For the text-containing cell, return its midpoint in (x, y) coordinate format. 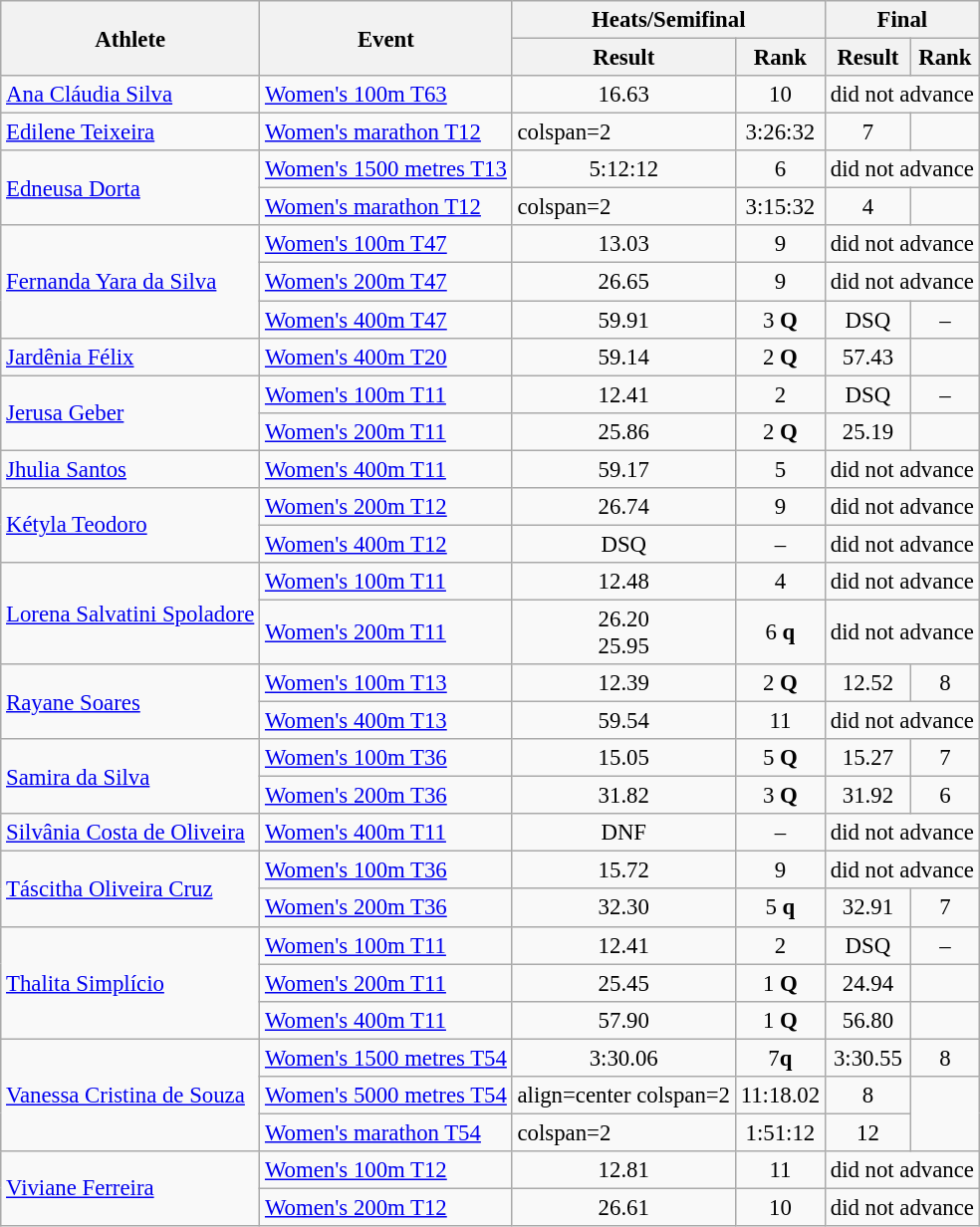
Final (902, 20)
26.2025.95 (623, 631)
Samira da Silva (130, 777)
59.14 (623, 357)
12 (867, 1132)
3:30.06 (623, 1058)
13.03 (623, 244)
Rayane Soares (130, 701)
Táscitha Oliveira Cruz (130, 888)
5 q (780, 908)
24.94 (867, 983)
Women's 100m T47 (386, 244)
Women's 100m T63 (386, 95)
Edneusa Dorta (130, 187)
59.91 (623, 320)
Women's 100m T13 (386, 683)
5 (780, 469)
12.81 (623, 1170)
31.82 (623, 796)
Women's 400m T47 (386, 320)
31.92 (867, 796)
26.74 (623, 507)
Women's 5000 metres T54 (386, 1096)
25.86 (623, 431)
Lorena Salvatini Spoladore (130, 613)
32.91 (867, 908)
12.39 (623, 683)
Kétyla Teodoro (130, 526)
15.27 (867, 758)
6 q (780, 631)
Women's 1500 metres T54 (386, 1058)
32.30 (623, 908)
59.17 (623, 469)
Jhulia Santos (130, 469)
15.05 (623, 758)
Women's 400m T13 (386, 721)
Vanessa Cristina de Souza (130, 1096)
Athlete (130, 38)
5:12:12 (623, 169)
1:51:12 (780, 1132)
15.72 (623, 870)
Fernanda Yara da Silva (130, 281)
Edilene Teixeira (130, 132)
Women's 400m T20 (386, 357)
3:30.55 (867, 1058)
57.43 (867, 357)
Women's 1500 metres T13 (386, 169)
Viviane Ferreira (130, 1189)
Jardênia Félix (130, 357)
12.48 (623, 582)
7q (780, 1058)
3:15:32 (780, 207)
25.19 (867, 431)
56.80 (867, 1020)
57.90 (623, 1020)
Women's marathon T54 (386, 1132)
26.65 (623, 282)
25.45 (623, 983)
59.54 (623, 721)
Event (386, 38)
16.63 (623, 95)
Women's 200m T47 (386, 282)
align=center colspan=2 (623, 1096)
Heats/Semifinal (668, 20)
Women's 100m T12 (386, 1170)
11:18.02 (780, 1096)
Ana Cláudia Silva (130, 95)
5 Q (780, 758)
12.52 (867, 683)
Women's 400m T12 (386, 544)
Jerusa Geber (130, 412)
Silvânia Costa de Oliveira (130, 833)
Thalita Simplício (130, 982)
26.61 (623, 1207)
3:26:32 (780, 132)
DNF (623, 833)
